Find where the given text appears and provide that cell's center as [x, y] coordinate. 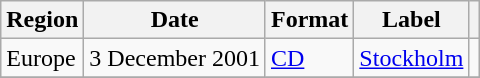
Region [42, 20]
Format [309, 20]
Stockholm [412, 58]
Date [175, 20]
Label [412, 20]
CD [309, 58]
Europe [42, 58]
3 December 2001 [175, 58]
